Scan for the cell matching the given text and deliver its (X, Y) coordinate at center. 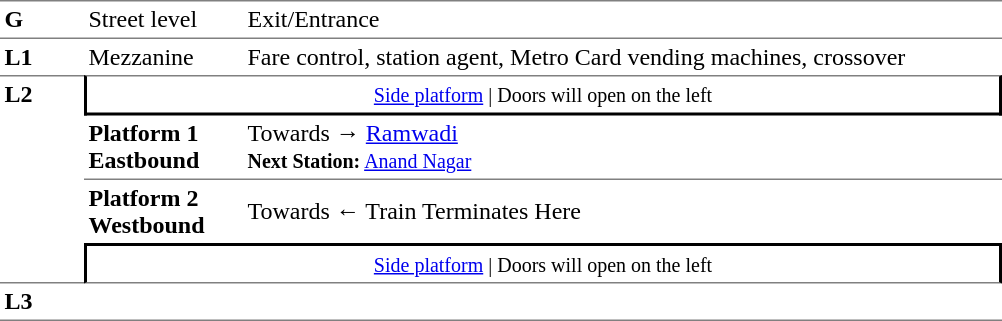
L2 (42, 179)
L1 (42, 57)
Platform 1Eastbound (164, 148)
Mezzanine (164, 57)
Fare control, station agent, Metro Card vending machines, crossover (622, 57)
Exit/Entrance (622, 20)
Towards ← Train Terminates Here (622, 212)
Street level (164, 20)
Towards → RamwadiNext Station: Anand Nagar (622, 148)
G (42, 20)
Platform 2Westbound (164, 212)
